Extract the (X, Y) coordinate from the center of the cell holding the provided text.  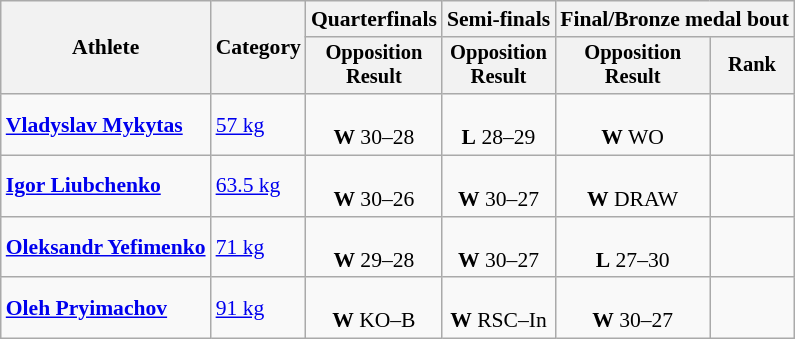
W 30–28 (374, 124)
L 27–30 (632, 248)
Oleksandr Yefimenko (106, 248)
W DRAW (632, 186)
Category (258, 48)
L 28–29 (498, 124)
Final/Bronze medal bout (674, 19)
Semi-finals (498, 19)
Vladyslav Mykytas (106, 124)
57 kg (258, 124)
71 kg (258, 248)
Rank (752, 66)
W WO (632, 124)
W 30–26 (374, 186)
Quarterfinals (374, 19)
Igor Liubchenko (106, 186)
W KO–B (374, 308)
Athlete (106, 48)
W RSC–In (498, 308)
W 29–28 (374, 248)
63.5 kg (258, 186)
Oleh Pryimachov (106, 308)
91 kg (258, 308)
